From the cell containing the given text, extract its center point as (X, Y) coordinate. 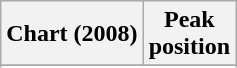
Peakposition (189, 34)
Chart (2008) (72, 34)
